Output the (X, Y) coordinate of the center of the cell containing the given text.  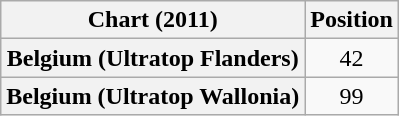
42 (352, 58)
Belgium (Ultratop Wallonia) (153, 96)
Position (352, 20)
Belgium (Ultratop Flanders) (153, 58)
Chart (2011) (153, 20)
99 (352, 96)
